Output the (X, Y) coordinate of the center of the cell containing the given text.  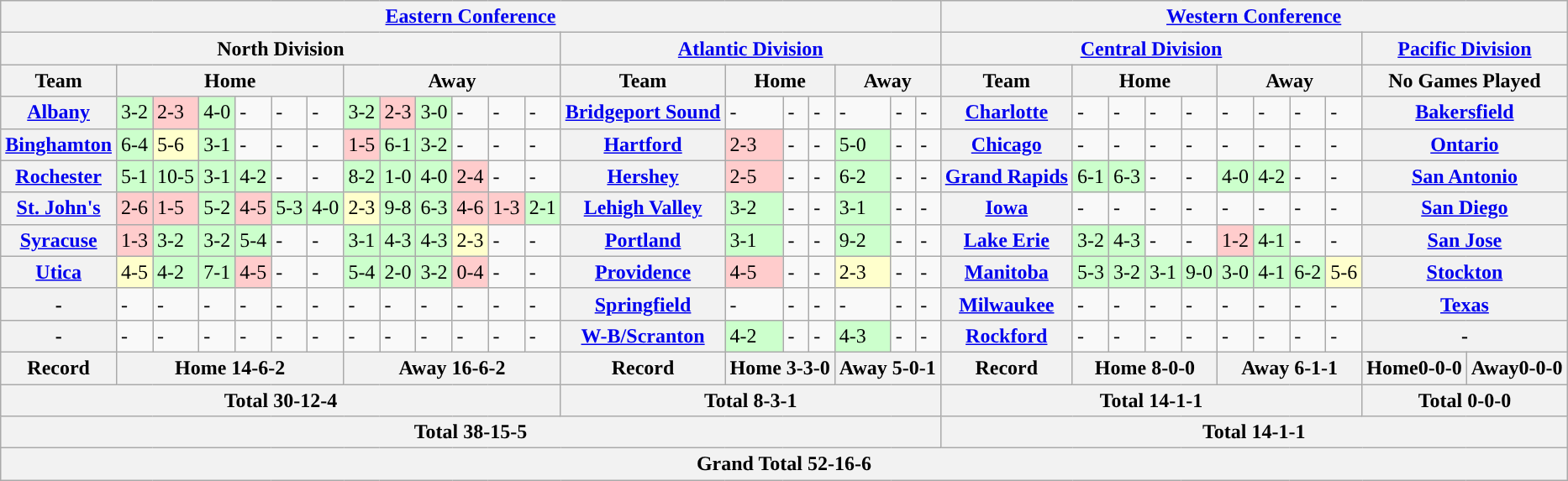
San Diego (1465, 208)
Milwaukee (1007, 304)
W-B/Scranton (643, 336)
St. John's (59, 208)
9-0 (1200, 272)
Texas (1465, 304)
Lehigh Valley (643, 208)
1-0 (398, 176)
Total 38-15-5 (471, 432)
No Games Played (1465, 81)
Chicago (1007, 144)
North Division (281, 49)
8-2 (361, 176)
Iowa (1007, 208)
Manitoba (1007, 272)
Rockford (1007, 336)
1-2 (1235, 240)
6-4 (134, 144)
Rochester (59, 176)
Lake Erie (1007, 240)
Grand Total 52-16-6 (784, 464)
2-1 (543, 208)
Eastern Conference (471, 17)
Charlotte (1007, 112)
Atlantic Division (750, 49)
5-0 (862, 144)
Hershey (643, 176)
Home 14-6-2 (230, 368)
5-2 (217, 208)
Binghamton (59, 144)
2-4 (471, 176)
Away0-0-0 (1517, 368)
San Antonio (1465, 176)
9-2 (862, 240)
San Jose (1465, 240)
0-4 (471, 272)
Ontario (1465, 144)
Total 8-3-1 (750, 400)
Total 30-12-4 (281, 400)
Hartford (643, 144)
2-5 (755, 176)
10-5 (176, 176)
2-0 (398, 272)
Away 16-6-2 (452, 368)
9-8 (398, 208)
Away 5-0-1 (887, 368)
Grand Rapids (1007, 176)
Syracuse (59, 240)
Utica (59, 272)
Central Division (1151, 49)
7-1 (217, 272)
Home0-0-0 (1414, 368)
Springfield (643, 304)
Western Conference (1254, 17)
Providence (643, 272)
4-6 (471, 208)
Home 3-3-0 (780, 368)
Away 6-1-1 (1290, 368)
5-1 (134, 176)
Albany (59, 112)
Total 0-0-0 (1465, 400)
Stockton (1465, 272)
Home 8-0-0 (1144, 368)
Portland (643, 240)
Bridgeport Sound (643, 112)
2-6 (134, 208)
Bakersfield (1465, 112)
Pacific Division (1465, 49)
